Scan for the cell matching the given text and deliver its (X, Y) coordinate at center. 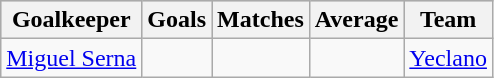
Miguel Serna (72, 58)
Team (448, 20)
Yeclano (448, 58)
Goalkeeper (72, 20)
Matches (261, 20)
Average (356, 20)
Goals (177, 20)
